For the text-containing cell, return its midpoint in [X, Y] coordinate format. 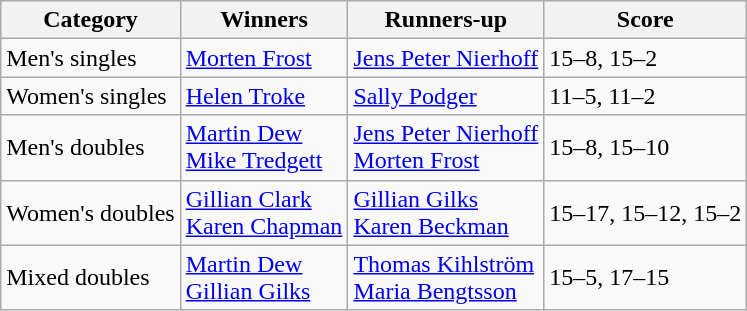
15–8, 15–2 [646, 58]
Jens Peter Nierhoff [446, 58]
Winners [264, 20]
Category [90, 20]
Gillian Clark Karen Chapman [264, 212]
11–5, 11–2 [646, 96]
Martin Dew Gillian Gilks [264, 278]
Gillian Gilks Karen Beckman [446, 212]
Score [646, 20]
Jens Peter Nierhoff Morten Frost [446, 148]
Mixed doubles [90, 278]
15–5, 17–15 [646, 278]
Runners-up [446, 20]
Women's singles [90, 96]
Thomas Kihlström Maria Bengtsson [446, 278]
Martin Dew Mike Tredgett [264, 148]
Men's singles [90, 58]
Helen Troke [264, 96]
Sally Podger [446, 96]
15–8, 15–10 [646, 148]
15–17, 15–12, 15–2 [646, 212]
Women's doubles [90, 212]
Morten Frost [264, 58]
Men's doubles [90, 148]
